Determine the [X, Y] coordinate at the center of the cell enclosing the given text.  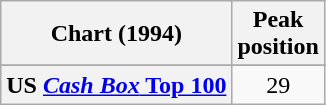
29 [278, 85]
Chart (1994) [116, 34]
US Cash Box Top 100 [116, 85]
Peakposition [278, 34]
